For the text-containing cell, return its midpoint in [x, y] coordinate format. 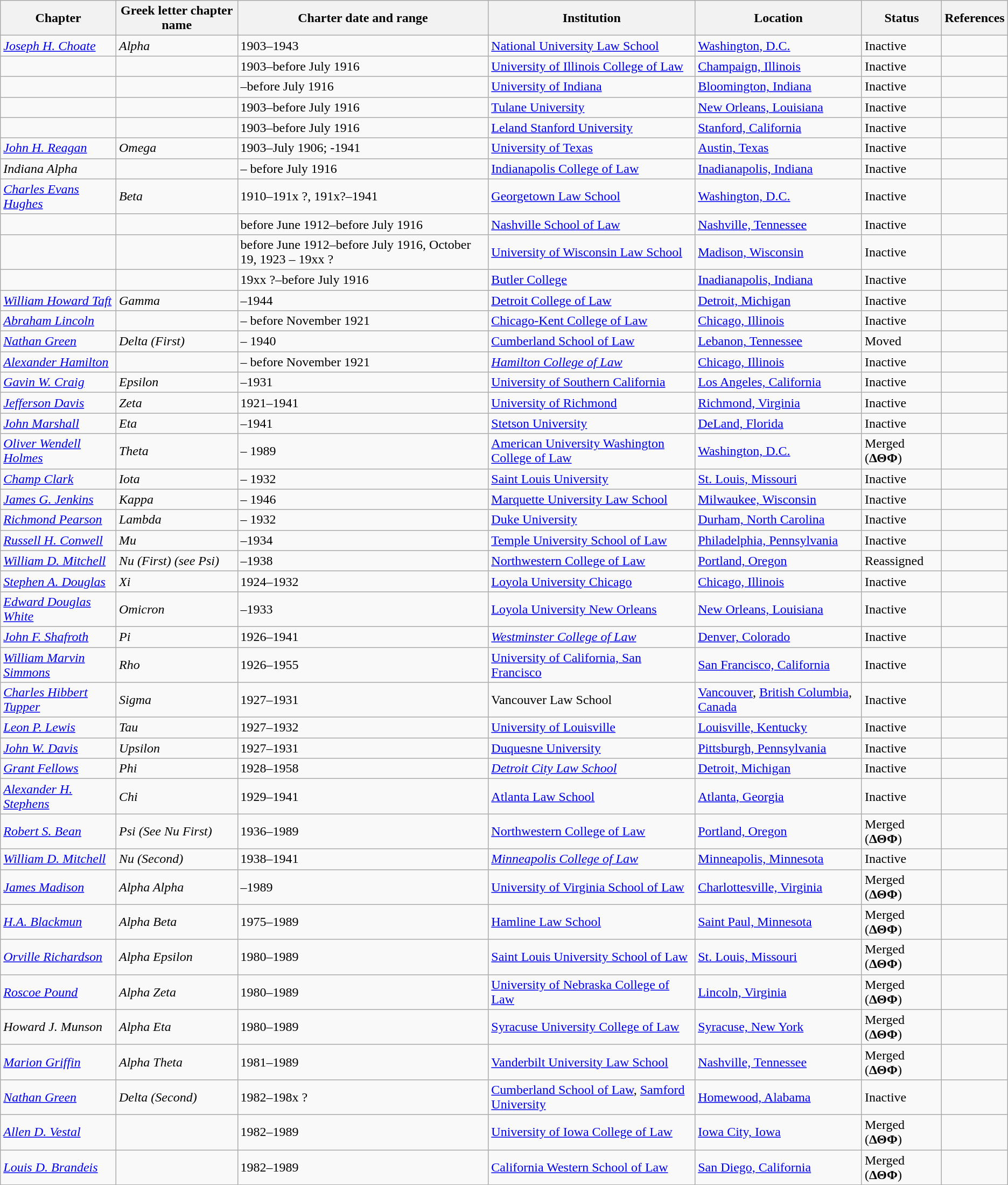
Alpha Alpha [177, 887]
Chapter [58, 18]
Vancouver Law School [592, 700]
Iota [177, 479]
University of California, San Francisco [592, 665]
1924–1932 [363, 581]
University of Louisville [592, 728]
James G. Jenkins [58, 499]
Denver, Colorado [779, 637]
Nu (Second) [177, 859]
Omicron [177, 609]
1926–1955 [363, 665]
Durham, North Carolina [779, 520]
John Marshall [58, 423]
University of Richmond [592, 403]
University of Southern California [592, 382]
Lambda [177, 520]
Alexander H. Stephens [58, 796]
American University Washington College of Law [592, 451]
John F. Shafroth [58, 637]
1981–1989 [363, 1062]
University of Texas [592, 148]
Champ Clark [58, 479]
Mu [177, 540]
Louisville, Kentucky [779, 728]
DeLand, Florida [779, 423]
Saint Louis University School of Law [592, 957]
Loyola University Chicago [592, 581]
1982–198x ? [363, 1097]
Charles Hibbert Tupper [58, 700]
Alpha [177, 46]
Saint Louis University [592, 479]
Reassigned [901, 561]
– 1946 [363, 499]
Tulane University [592, 107]
1926–1941 [363, 637]
1927–1932 [363, 728]
Louis D. Brandeis [58, 1167]
Richmond Pearson [58, 520]
Syracuse, New York [779, 1027]
Cumberland School of Law [592, 341]
19xx ?–before July 1916 [363, 280]
University of Iowa College of Law [592, 1132]
Abraham Lincoln [58, 321]
Indianapolis College of Law [592, 169]
Madison, Wisconsin [779, 252]
University of Virginia School of Law [592, 887]
1938–1941 [363, 859]
Stephen A. Douglas [58, 581]
1910–191x ?, 191x?–1941 [363, 196]
1936–1989 [363, 832]
Xi [177, 581]
Austin, Texas [779, 148]
University of Nebraska College of Law [592, 992]
Delta (Second) [177, 1097]
Institution [592, 18]
H.A. Blackmun [58, 922]
California Western School of Law [592, 1167]
Syracuse University College of Law [592, 1027]
Gavin W. Craig [58, 382]
Omega [177, 148]
Jefferson Davis [58, 403]
1929–1941 [363, 796]
–1931 [363, 382]
Charlottesville, Virginia [779, 887]
William Howard Taft [58, 300]
–1938 [363, 561]
Status [901, 18]
Indiana Alpha [58, 169]
Kappa [177, 499]
Grant Fellows [58, 769]
Philadelphia, Pennsylvania [779, 540]
Vanderbilt University Law School [592, 1062]
Marion Griffin [58, 1062]
Allen D. Vestal [58, 1132]
Alpha Eta [177, 1027]
Loyola University New Orleans [592, 609]
Saint Paul, Minnesota [779, 922]
Theta [177, 451]
–1934 [363, 540]
Location [779, 18]
– 1989 [363, 451]
Marquette University Law School [592, 499]
John W. Davis [58, 748]
Moved [901, 341]
Duke University [592, 520]
Alexander Hamilton [58, 362]
before June 1912–before July 1916 [363, 224]
Gamma [177, 300]
Eta [177, 423]
Atlanta, Georgia [779, 796]
Pittsburgh, Pennsylvania [779, 748]
Joseph H. Choate [58, 46]
Delta (First) [177, 341]
Detroit College of Law [592, 300]
Psi (See Nu First) [177, 832]
Alpha Beta [177, 922]
William Marvin Simmons [58, 665]
Alpha Theta [177, 1062]
John H. Reagan [58, 148]
Minneapolis, Minnesota [779, 859]
Pi [177, 637]
Nu (First) (see Psi) [177, 561]
Hamline Law School [592, 922]
Bloomington, Indiana [779, 87]
Tau [177, 728]
Los Angeles, California [779, 382]
Roscoe Pound [58, 992]
–1944 [363, 300]
1975–1989 [363, 922]
Alpha Zeta [177, 992]
University of Illinois College of Law [592, 66]
Phi [177, 769]
University of Indiana [592, 87]
Duquesne University [592, 748]
– before July 1916 [363, 169]
–1941 [363, 423]
Beta [177, 196]
Charter date and range [363, 18]
Alpha Epsilon [177, 957]
San Diego, California [779, 1167]
Richmond, Virginia [779, 403]
1903–July 1906; -1941 [363, 148]
Butler College [592, 280]
Epsilon [177, 382]
Leon P. Lewis [58, 728]
Westminster College of Law [592, 637]
Georgetown Law School [592, 196]
Stanford, California [779, 128]
Temple University School of Law [592, 540]
–before July 1916 [363, 87]
References [975, 18]
Atlanta Law School [592, 796]
–1933 [363, 609]
Chicago-Kent College of Law [592, 321]
Vancouver, British Columbia, Canada [779, 700]
Robert S. Bean [58, 832]
Howard J. Munson [58, 1027]
Russell H. Conwell [58, 540]
Lincoln, Virginia [779, 992]
1921–1941 [363, 403]
Greek letter chapter name [177, 18]
– 1940 [363, 341]
University of Wisconsin Law School [592, 252]
Iowa City, Iowa [779, 1132]
Edward Douglas White [58, 609]
Hamilton College of Law [592, 362]
Oliver Wendell Holmes [58, 451]
1928–1958 [363, 769]
Nashville School of Law [592, 224]
Chi [177, 796]
Orville Richardson [58, 957]
Rho [177, 665]
–1989 [363, 887]
Lebanon, Tennessee [779, 341]
National University Law School [592, 46]
Milwaukee, Wisconsin [779, 499]
James Madison [58, 887]
before June 1912–before July 1916, October 19, 1923 – 19xx ? [363, 252]
Leland Stanford University [592, 128]
Upsilon [177, 748]
Zeta [177, 403]
Stetson University [592, 423]
Homewood, Alabama [779, 1097]
Detroit City Law School [592, 769]
Cumberland School of Law, Samford University [592, 1097]
Charles Evans Hughes [58, 196]
1903–1943 [363, 46]
Minneapolis College of Law [592, 859]
San Francisco, California [779, 665]
Sigma [177, 700]
Champaign, Illinois [779, 66]
